Provide the (x, y) coordinate of the cell's center where the given text is located.  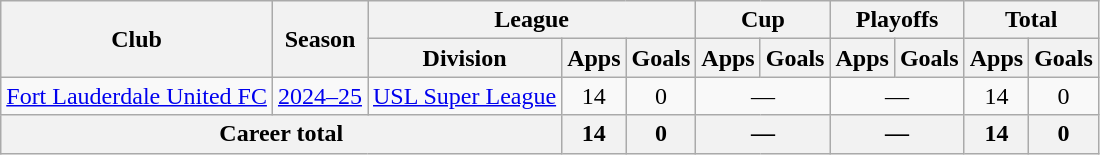
Fort Lauderdale United FC (137, 96)
Career total (282, 134)
2024–25 (320, 96)
League (532, 20)
Total (1031, 20)
Playoffs (897, 20)
USL Super League (465, 96)
Season (320, 39)
Club (137, 39)
Division (465, 58)
Cup (763, 20)
